Extract the (X, Y) coordinate from the center of the cell holding the provided text.  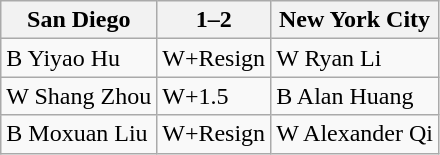
B Moxuan Liu (79, 134)
New York City (355, 20)
W Ryan Li (355, 58)
W Shang Zhou (79, 96)
W Alexander Qi (355, 134)
B Yiyao Hu (79, 58)
B Alan Huang (355, 96)
1–2 (214, 20)
San Diego (79, 20)
W+1.5 (214, 96)
